Output the [x, y] coordinate of the center of the cell containing the given text.  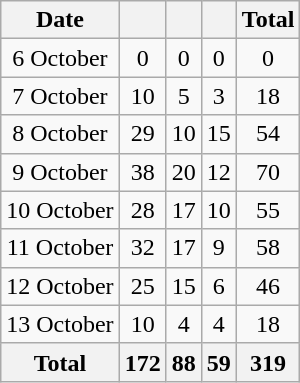
172 [142, 362]
32 [142, 248]
11 October [60, 248]
9 October [60, 172]
20 [184, 172]
54 [268, 134]
28 [142, 210]
25 [142, 286]
12 [218, 172]
10 October [60, 210]
9 [218, 248]
5 [184, 96]
88 [184, 362]
55 [268, 210]
13 October [60, 324]
59 [218, 362]
12 October [60, 286]
6 October [60, 58]
319 [268, 362]
7 October [60, 96]
70 [268, 172]
3 [218, 96]
Date [60, 20]
8 October [60, 134]
6 [218, 286]
38 [142, 172]
29 [142, 134]
46 [268, 286]
58 [268, 248]
